Find where the given text appears and provide that cell's center as [X, Y] coordinate. 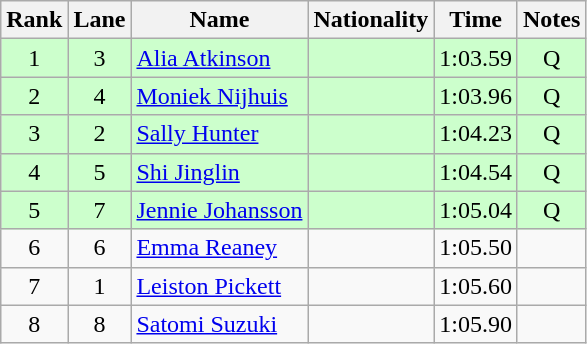
1:05.50 [476, 248]
Alia Atkinson [220, 58]
1:05.04 [476, 210]
Emma Reaney [220, 248]
Rank [34, 20]
Sally Hunter [220, 134]
Satomi Suzuki [220, 324]
Name [220, 20]
Moniek Nijhuis [220, 96]
Jennie Johansson [220, 210]
1:04.54 [476, 172]
Lane [100, 20]
1:03.96 [476, 96]
Notes [551, 20]
Nationality [371, 20]
1:05.60 [476, 286]
1:05.90 [476, 324]
Time [476, 20]
1:03.59 [476, 58]
Shi Jinglin [220, 172]
Leiston Pickett [220, 286]
1:04.23 [476, 134]
